Find where the given text appears and provide that cell's center as (x, y) coordinate. 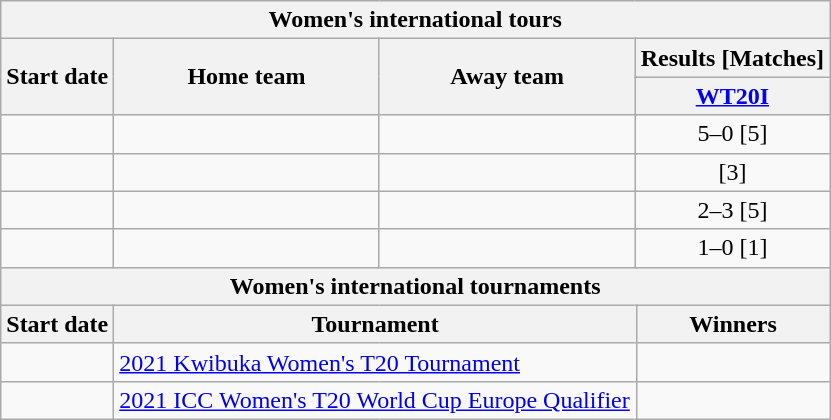
Away team (507, 77)
1–0 [1] (732, 248)
Winners (732, 324)
Results [Matches] (732, 58)
Tournament (376, 324)
WT20I (732, 96)
2021 Kwibuka Women's T20 Tournament (376, 362)
5–0 [5] (732, 134)
2–3 [5] (732, 210)
Women's international tours (416, 20)
[3] (732, 172)
Home team (246, 77)
Women's international tournaments (416, 286)
2021 ICC Women's T20 World Cup Europe Qualifier (376, 400)
